Scan for the cell matching the given text and deliver its (x, y) coordinate at center. 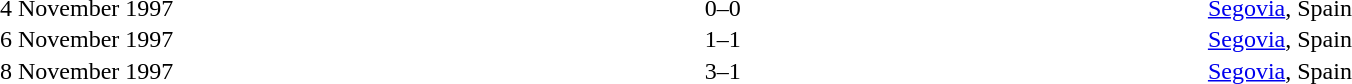
1–1 (723, 39)
